Output the [x, y] coordinate of the center of the cell containing the given text.  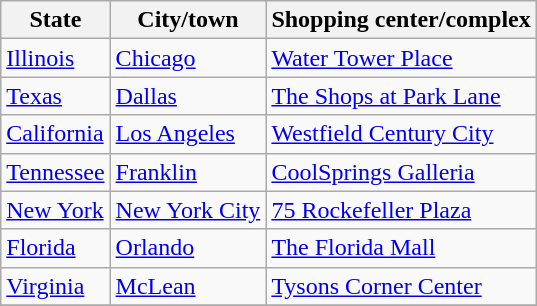
McLean [188, 286]
New York [56, 210]
Franklin [188, 172]
State [56, 20]
75 Rockefeller Plaza [401, 210]
Orlando [188, 248]
Chicago [188, 58]
Tennessee [56, 172]
CoolSprings Galleria [401, 172]
Illinois [56, 58]
The Shops at Park Lane [401, 96]
Dallas [188, 96]
Los Angeles [188, 134]
California [56, 134]
The Florida Mall [401, 248]
Tysons Corner Center [401, 286]
New York City [188, 210]
Westfield Century City [401, 134]
Virginia [56, 286]
City/town [188, 20]
Shopping center/complex [401, 20]
Water Tower Place [401, 58]
Florida [56, 248]
Texas [56, 96]
